Search for the cell housing the specified text and yield its [x, y] center coordinate. 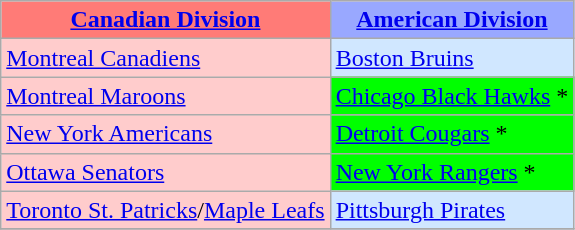
Chicago Black Hawks * [452, 96]
Montreal Maroons [166, 96]
Ottawa Senators [166, 172]
New York Rangers * [452, 172]
Pittsburgh Pirates [452, 210]
Detroit Cougars * [452, 134]
Canadian Division [166, 20]
New York Americans [166, 134]
Montreal Canadiens [166, 58]
American Division [452, 20]
Boston Bruins [452, 58]
Toronto St. Patricks/Maple Leafs [166, 210]
